Return the (x, y) coordinate for the center point of the cell that contains the specified text.  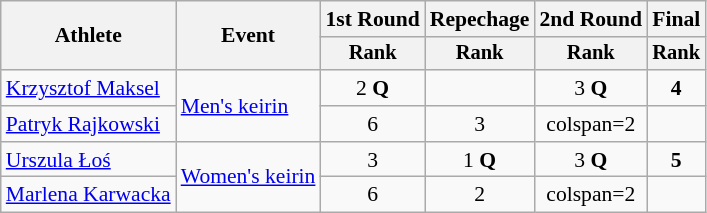
2 Q (372, 88)
1 Q (480, 160)
Urszula Łoś (88, 160)
Event (248, 36)
4 (676, 88)
2 (480, 195)
2nd Round (590, 19)
Krzysztof Maksel (88, 88)
Marlena Karwacka (88, 195)
Men's keirin (248, 106)
1st Round (372, 19)
Final (676, 19)
Women's keirin (248, 178)
Repechage (480, 19)
Patryk Rajkowski (88, 124)
5 (676, 160)
Athlete (88, 36)
